For the text-containing cell, return its midpoint in (x, y) coordinate format. 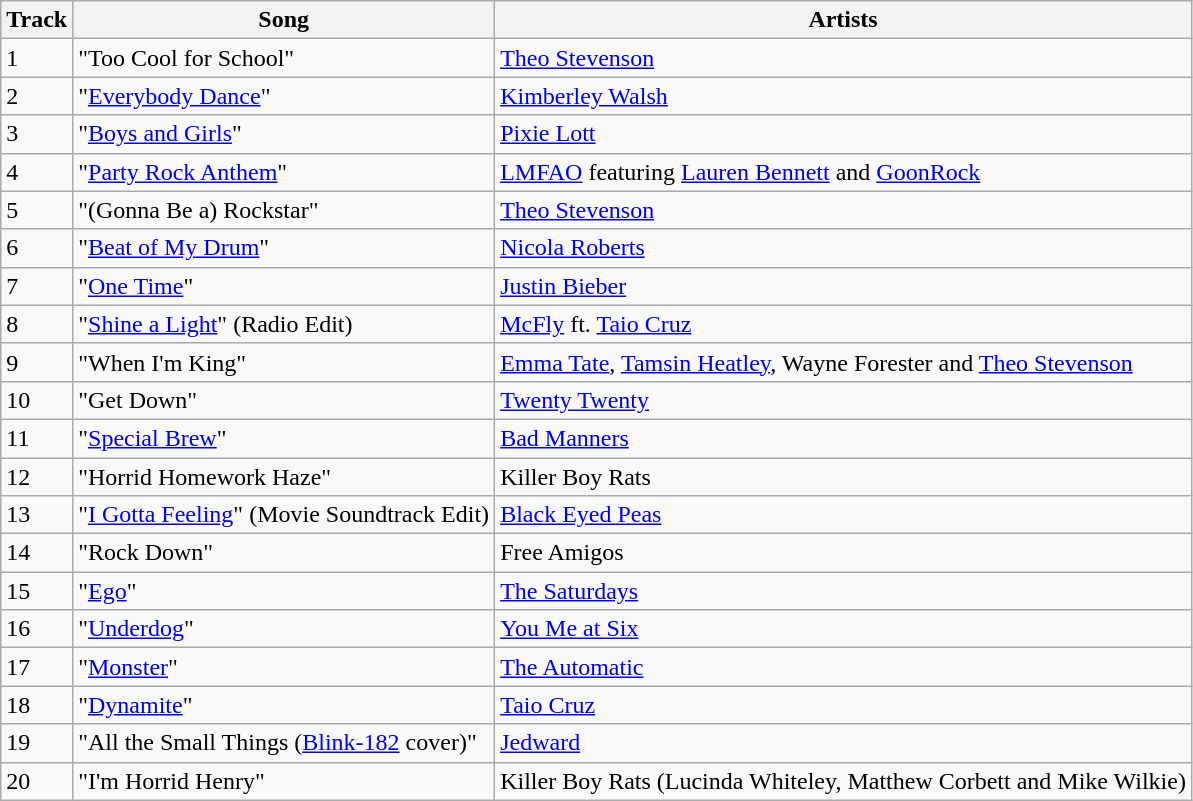
"I Gotta Feeling" (Movie Soundtrack Edit) (284, 515)
"All the Small Things (Blink-182 cover)" (284, 743)
"Get Down" (284, 400)
10 (37, 400)
14 (37, 553)
2 (37, 96)
13 (37, 515)
"Rock Down" (284, 553)
"Everybody Dance" (284, 96)
"I'm Horrid Henry" (284, 781)
"Horrid Homework Haze" (284, 477)
"Too Cool for School" (284, 58)
"When I'm King" (284, 362)
"Shine a Light" (Radio Edit) (284, 324)
The Saturdays (844, 591)
"One Time" (284, 286)
"Special Brew" (284, 438)
Artists (844, 20)
"(Gonna Be a) Rockstar" (284, 210)
9 (37, 362)
1 (37, 58)
11 (37, 438)
"Party Rock Anthem" (284, 172)
19 (37, 743)
17 (37, 667)
Black Eyed Peas (844, 515)
You Me at Six (844, 629)
Emma Tate, Tamsin Heatley, Wayne Forester and Theo Stevenson (844, 362)
16 (37, 629)
Free Amigos (844, 553)
Killer Boy Rats (844, 477)
7 (37, 286)
Justin Bieber (844, 286)
Taio Cruz (844, 705)
The Automatic (844, 667)
"Monster" (284, 667)
20 (37, 781)
Killer Boy Rats (Lucinda Whiteley, Matthew Corbett and Mike Wilkie) (844, 781)
5 (37, 210)
Bad Manners (844, 438)
"Underdog" (284, 629)
"Ego" (284, 591)
LMFAO featuring Lauren Bennett and GoonRock (844, 172)
Nicola Roberts (844, 248)
15 (37, 591)
3 (37, 134)
6 (37, 248)
Kimberley Walsh (844, 96)
12 (37, 477)
"Dynamite" (284, 705)
Twenty Twenty (844, 400)
"Boys and Girls" (284, 134)
Pixie Lott (844, 134)
Track (37, 20)
McFly ft. Taio Cruz (844, 324)
4 (37, 172)
18 (37, 705)
8 (37, 324)
Song (284, 20)
"Beat of My Drum" (284, 248)
Jedward (844, 743)
